Return the [x, y] coordinate for the center point of the cell that contains the specified text.  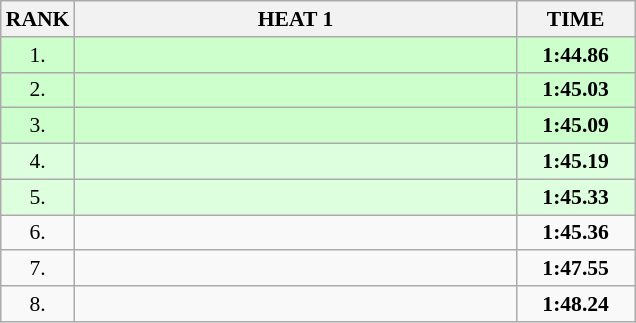
RANK [38, 19]
TIME [576, 19]
1:47.55 [576, 269]
1:45.03 [576, 90]
2. [38, 90]
1:45.19 [576, 162]
1:44.86 [576, 55]
HEAT 1 [295, 19]
1:45.09 [576, 126]
4. [38, 162]
3. [38, 126]
8. [38, 304]
5. [38, 197]
6. [38, 233]
1:48.24 [576, 304]
1:45.33 [576, 197]
1. [38, 55]
1:45.36 [576, 233]
7. [38, 269]
